Return the [x, y] coordinate for the center point of the cell that contains the specified text.  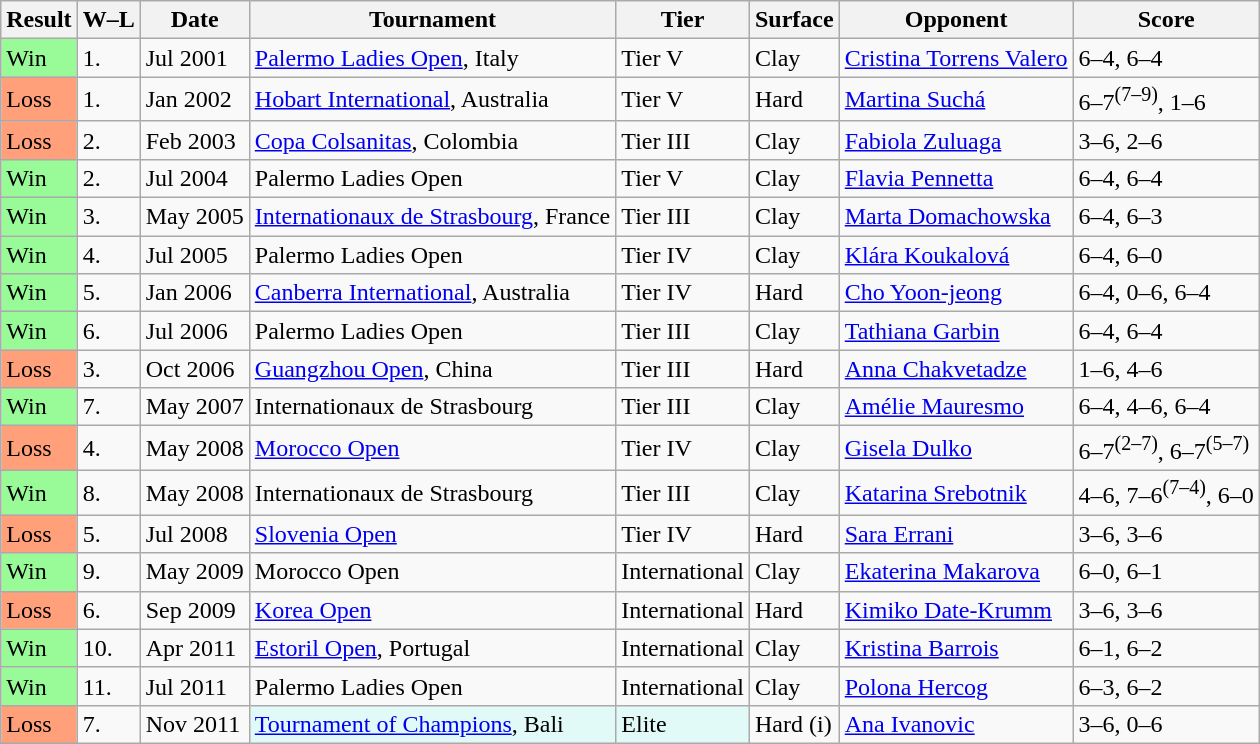
6–7(7–9), 1–6 [1166, 100]
Nov 2011 [194, 724]
Fabiola Zuluaga [956, 140]
Elite [683, 724]
9. [108, 572]
Jul 2001 [194, 58]
Jul 2005 [194, 255]
Sep 2009 [194, 610]
Hard (i) [794, 724]
Ana Ivanovic [956, 724]
Ekaterina Makarova [956, 572]
8. [108, 492]
Jul 2011 [194, 686]
6–3, 6–2 [1166, 686]
Apr 2011 [194, 648]
4–6, 7–6(7–4), 6–0 [1166, 492]
Jul 2006 [194, 331]
Jul 2004 [194, 178]
1–6, 4–6 [1166, 369]
6–4, 0–6, 6–4 [1166, 293]
6–4, 6–0 [1166, 255]
Marta Domachowska [956, 217]
Hobart International, Australia [432, 100]
3–6, 0–6 [1166, 724]
W–L [108, 20]
6–0, 6–1 [1166, 572]
Oct 2006 [194, 369]
Jul 2008 [194, 534]
Kristina Barrois [956, 648]
Copa Colsanitas, Colombia [432, 140]
6–4, 6–3 [1166, 217]
Surface [794, 20]
Gisela Dulko [956, 448]
6–1, 6–2 [1166, 648]
Estoril Open, Portugal [432, 648]
Score [1166, 20]
11. [108, 686]
Opponent [956, 20]
Klára Koukalová [956, 255]
Slovenia Open [432, 534]
Tournament [432, 20]
Cristina Torrens Valero [956, 58]
Martina Suchá [956, 100]
Feb 2003 [194, 140]
May 2009 [194, 572]
Tier [683, 20]
May 2007 [194, 407]
Tournament of Champions, Bali [432, 724]
Jan 2006 [194, 293]
3–6, 2–6 [1166, 140]
Palermo Ladies Open, Italy [432, 58]
Polona Hercog [956, 686]
Anna Chakvetadze [956, 369]
Kimiko Date-Krumm [956, 610]
Sara Errani [956, 534]
Internationaux de Strasbourg, France [432, 217]
Guangzhou Open, China [432, 369]
May 2005 [194, 217]
Korea Open [432, 610]
Jan 2002 [194, 100]
Date [194, 20]
Tathiana Garbin [956, 331]
Katarina Srebotnik [956, 492]
6–7(2–7), 6–7(5–7) [1166, 448]
Cho Yoon-jeong [956, 293]
Flavia Pennetta [956, 178]
Result [39, 20]
10. [108, 648]
6–4, 4–6, 6–4 [1166, 407]
Amélie Mauresmo [956, 407]
Canberra International, Australia [432, 293]
